From the cell containing the given text, extract its center point as (X, Y) coordinate. 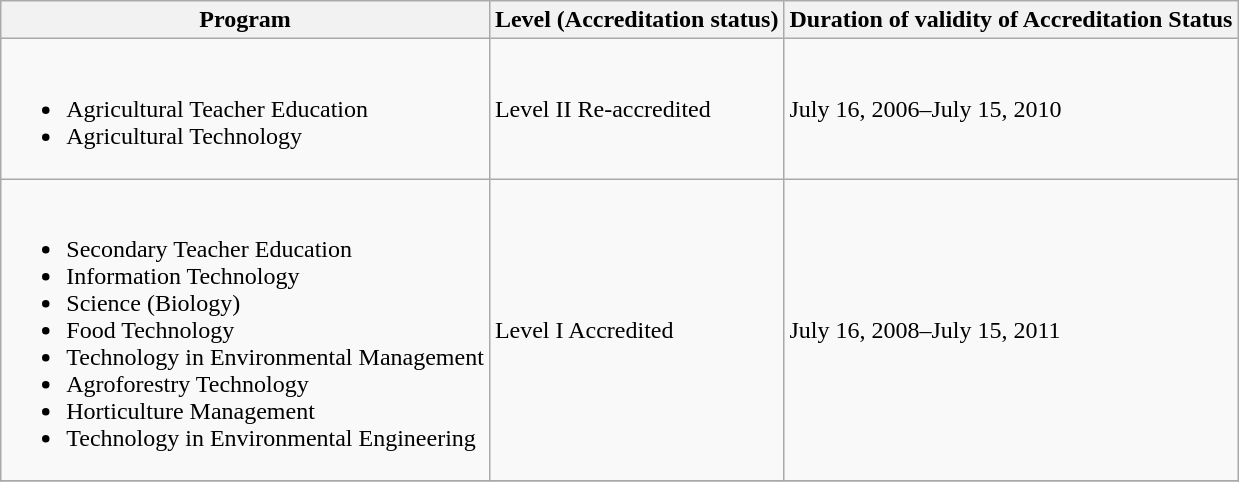
July 16, 2008–July 15, 2011 (1011, 330)
Program (246, 20)
Agricultural Teacher EducationAgricultural Technology (246, 109)
Level II Re-accredited (636, 109)
July 16, 2006–July 15, 2010 (1011, 109)
Duration of validity of Accreditation Status (1011, 20)
Level I Accredited (636, 330)
Level (Accreditation status) (636, 20)
